Scan for the cell matching the given text and deliver its [X, Y] coordinate at center. 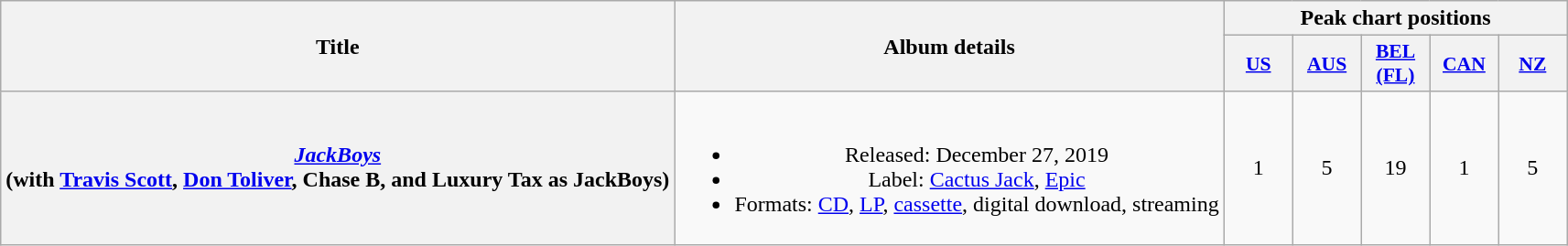
Peak chart positions [1395, 18]
Album details [949, 46]
BEL(FL) [1395, 64]
JackBoys(with Travis Scott, Don Toliver, Chase B, and Luxury Tax as JackBoys) [338, 168]
Title [338, 46]
NZ [1532, 64]
CAN [1465, 64]
Released: December 27, 2019Label: Cactus Jack, EpicFormats: CD, LP, cassette, digital download, streaming [949, 168]
AUS [1327, 64]
19 [1395, 168]
US [1258, 64]
